Capture the cell that displays the provided text and extract its [x, y] central coordinate. 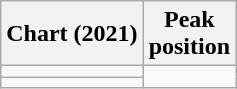
Peakposition [189, 34]
Chart (2021) [72, 34]
